Extract the (x, y) coordinate from the center of the cell holding the provided text.  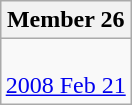
2008 Feb 21 (66, 72)
Member 26 (66, 20)
